Extract the [x, y] coordinate from the center of the cell holding the provided text.  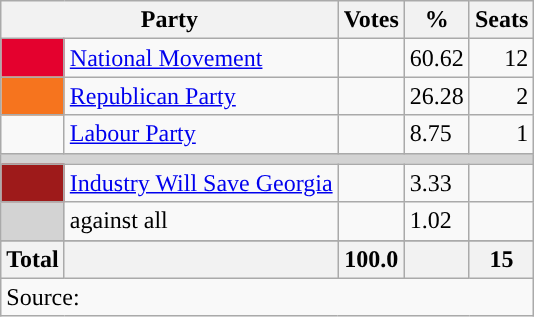
60.62 [436, 58]
12 [501, 58]
1 [501, 134]
against all [201, 221]
Industry Will Save Georgia [201, 183]
3.33 [436, 183]
National Movement [201, 58]
Seats [501, 20]
8.75 [436, 134]
15 [501, 259]
100.0 [371, 259]
Total [33, 259]
26.28 [436, 96]
Republican Party [201, 96]
Source: [268, 297]
1.02 [436, 221]
Votes [371, 20]
% [436, 20]
Party [170, 20]
2 [501, 96]
Labour Party [201, 134]
